Provide the [X, Y] coordinate of the cell's center where the given text is located.  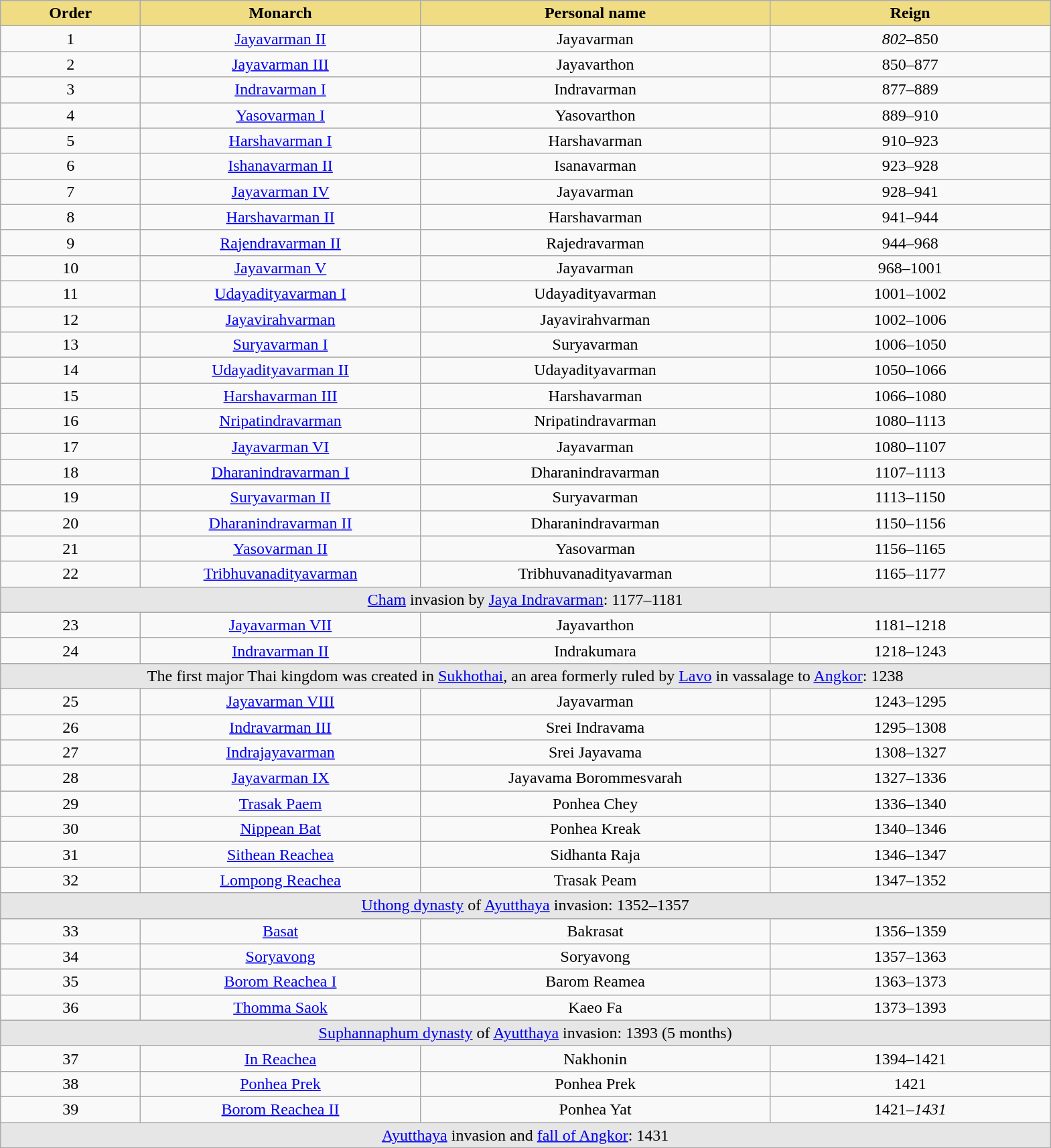
Suphannaphum dynasty of Ayutthaya invasion: 1393 (5 months) [525, 1033]
Order [71, 13]
15 [71, 396]
7 [71, 192]
Thomma Saok [281, 1007]
Yasovarman [595, 549]
Personal name [595, 13]
923–928 [910, 166]
Yasovarman I [281, 115]
27 [71, 753]
1006–1050 [910, 345]
Dharanindravarman I [281, 472]
10 [71, 268]
31 [71, 855]
The first major Thai kingdom was created in Sukhothai, an area formerly ruled by Lavo in vassalage to Angkor: 1238 [525, 676]
Borom Reachea II [281, 1109]
1050–1066 [910, 370]
Reign [910, 13]
1066–1080 [910, 396]
1373–1393 [910, 1007]
Rajedravarman [595, 242]
1357–1363 [910, 956]
Srei Jayavama [595, 753]
23 [71, 625]
1243–1295 [910, 701]
In Reachea [281, 1058]
Sidhanta Raja [595, 855]
16 [71, 421]
12 [71, 319]
26 [71, 727]
1356–1359 [910, 931]
24 [71, 650]
Harshavarman III [281, 396]
Rajendravarman II [281, 242]
17 [71, 447]
Trasak Peam [595, 880]
30 [71, 829]
14 [71, 370]
910–923 [910, 141]
1150–1156 [910, 523]
1080–1113 [910, 421]
1347–1352 [910, 880]
3 [71, 90]
Monarch [281, 13]
19 [71, 498]
38 [71, 1084]
Sithean Reachea [281, 855]
Ayutthaya invasion and fall of Angkor: 1431 [525, 1135]
Jayavarman VI [281, 447]
18 [71, 472]
37 [71, 1058]
Kaeo Fa [595, 1007]
802–850 [910, 39]
34 [71, 956]
Jayavarman VIII [281, 701]
Indravarman II [281, 650]
Harshavarman II [281, 217]
35 [71, 982]
1340–1346 [910, 829]
Ponhea Kreak [595, 829]
8 [71, 217]
1156–1165 [910, 549]
Barom Reamea [595, 982]
Jayavarman II [281, 39]
2 [71, 64]
850–877 [910, 64]
Srei Indravama [595, 727]
1001–1002 [910, 293]
Bakrasat [595, 931]
9 [71, 242]
Suryavarman I [281, 345]
1107–1113 [910, 472]
Udayadityavarman I [281, 293]
Jayavarman VII [281, 625]
Yasovarman II [281, 549]
Jayavarman V [281, 268]
968–1001 [910, 268]
11 [71, 293]
28 [71, 778]
Ponhea Chey [595, 804]
Udayadityavarman II [281, 370]
Harshavarman I [281, 141]
1080–1107 [910, 447]
21 [71, 549]
1421 [910, 1084]
1218–1243 [910, 650]
36 [71, 1007]
Cham invasion by Jaya Indravarman: 1177–1181 [525, 599]
Indravarman I [281, 90]
Ishanavarman II [281, 166]
1394–1421 [910, 1058]
1346–1347 [910, 855]
1165–1177 [910, 574]
29 [71, 804]
Nakhonin [595, 1058]
Suryavarman II [281, 498]
20 [71, 523]
Lompong Reachea [281, 880]
1308–1327 [910, 753]
1002–1006 [910, 319]
13 [71, 345]
1181–1218 [910, 625]
Indrajayavarman [281, 753]
944–968 [910, 242]
1295–1308 [910, 727]
Indravarman [595, 90]
39 [71, 1109]
Jayavarman IX [281, 778]
6 [71, 166]
889–910 [910, 115]
25 [71, 701]
Borom Reachea I [281, 982]
Indravarman III [281, 727]
Basat [281, 931]
1363–1373 [910, 982]
22 [71, 574]
Uthong dynasty of Ayutthaya invasion: 1352–1357 [525, 906]
Nippean Bat [281, 829]
Isanavarman [595, 166]
1336–1340 [910, 804]
Dharanindravarman II [281, 523]
Trasak Paem [281, 804]
32 [71, 880]
Jayavama Borommesvarah [595, 778]
33 [71, 931]
4 [71, 115]
5 [71, 141]
1113–1150 [910, 498]
Jayavarman IV [281, 192]
1 [71, 39]
941–944 [910, 217]
Jayavarman III [281, 64]
1327–1336 [910, 778]
877–889 [910, 90]
Yasovarthon [595, 115]
Ponhea Yat [595, 1109]
928–941 [910, 192]
Indrakumara [595, 650]
1421–1431 [910, 1109]
